Provide the [x, y] coordinate of the cell's center where the given text is located.  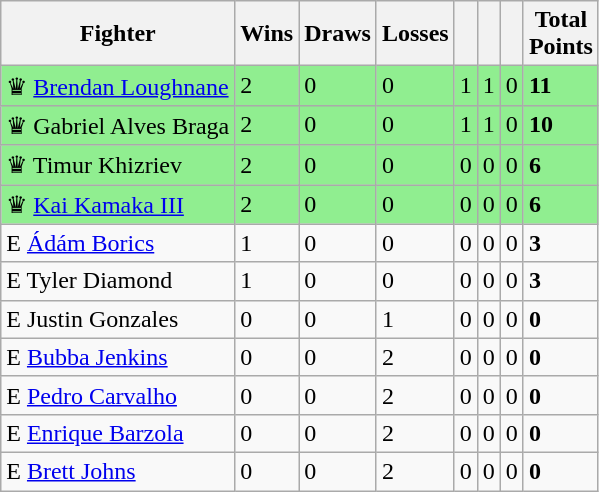
E Ádám Borics [118, 243]
♛ Kai Kamaka III [118, 204]
E Tyler Diamond [118, 281]
E Justin Gonzales [118, 319]
Total Points [560, 34]
10 [560, 125]
♛ Gabriel Alves Braga [118, 125]
♛ Timur Khizriev [118, 165]
11 [560, 86]
Fighter [118, 34]
Wins [267, 34]
E Bubba Jenkins [118, 357]
E Pedro Carvalho [118, 395]
Draws [338, 34]
E Enrique Barzola [118, 433]
♛ Brendan Loughnane [118, 86]
Losses [415, 34]
E Brett Johns [118, 471]
